Scan for the cell matching the given text and deliver its (X, Y) coordinate at center. 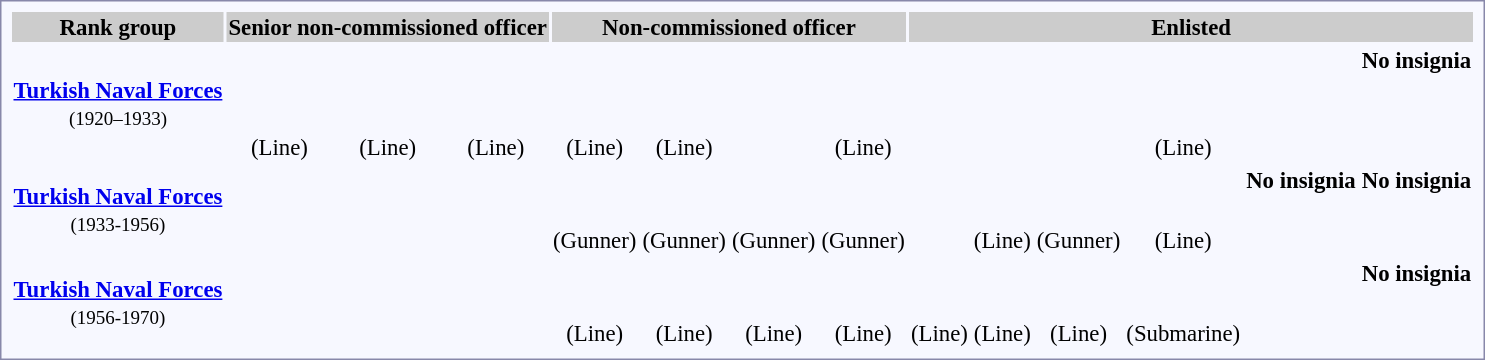
Turkish Naval Forces(1956-1970) (118, 303)
Turkish Naval Forces(1933-1956) (118, 210)
Rank group (118, 27)
(Submarine) (1184, 320)
Turkish Naval Forces(1920–1933) (118, 104)
Enlisted (1190, 27)
Senior non-commissioned officer (388, 27)
Non-commissioned officer (728, 27)
